Locate the cell with the specified text and output its [x, y] center coordinate. 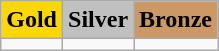
Bronze [176, 20]
Gold [32, 20]
Silver [98, 20]
